Output the (x, y) coordinate of the center of the cell containing the given text.  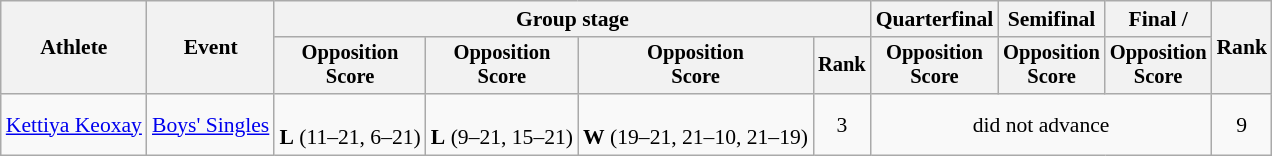
W (19–21, 21–10, 21–19) (696, 124)
Athlete (74, 48)
3 (842, 124)
Semifinal (1052, 19)
Event (210, 48)
Group stage (572, 19)
Kettiya Keoxay (74, 124)
Boys' Singles (210, 124)
Final / (1158, 19)
L (11–21, 6–21) (350, 124)
9 (1242, 124)
did not advance (1042, 124)
L (9–21, 15–21) (502, 124)
Quarterfinal (935, 19)
